Identify which cell holds the provided text, then report its [X, Y] central coordinate. 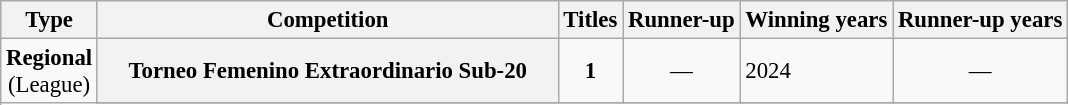
Runner-up years [980, 20]
Torneo Femenino Extraordinario Sub-20 [328, 72]
Regional(League) [50, 72]
Competition [328, 20]
Runner-up [682, 20]
2024 [816, 72]
Winning years [816, 20]
1 [590, 72]
Titles [590, 20]
Type [50, 20]
